From the cell containing the given text, extract its center point as (X, Y) coordinate. 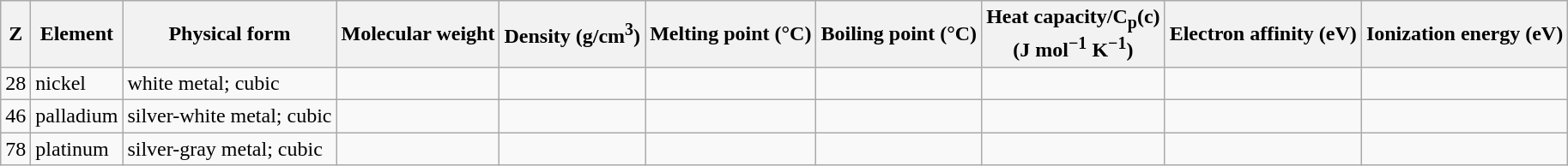
Heat capacity/Cp(c)(J mol−1 K−1) (1073, 34)
Molecular weight (418, 34)
Physical form (230, 34)
palladium (77, 116)
46 (15, 116)
white metal; cubic (230, 84)
Element (77, 34)
platinum (77, 149)
Ionization energy (eV) (1464, 34)
Density (g/cm3) (572, 34)
Boiling point (°C) (899, 34)
silver-gray metal; cubic (230, 149)
nickel (77, 84)
Electron affinity (eV) (1263, 34)
Z (15, 34)
78 (15, 149)
28 (15, 84)
Melting point (°C) (731, 34)
silver-white metal; cubic (230, 116)
